For the text-containing cell, return its midpoint in [x, y] coordinate format. 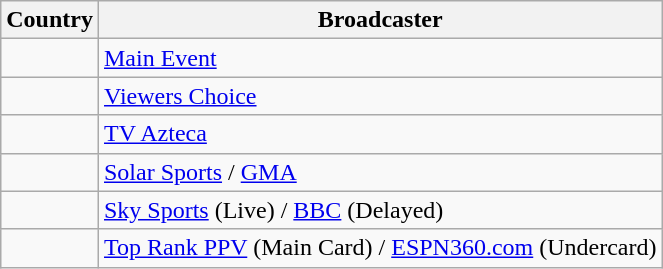
Main Event [380, 58]
TV Azteca [380, 134]
Broadcaster [380, 20]
Top Rank PPV (Main Card) / ESPN360.com (Undercard) [380, 248]
Solar Sports / GMA [380, 172]
Viewers Choice [380, 96]
Sky Sports (Live) / BBC (Delayed) [380, 210]
Country [50, 20]
